Locate the cell with the specified text and output its (x, y) center coordinate. 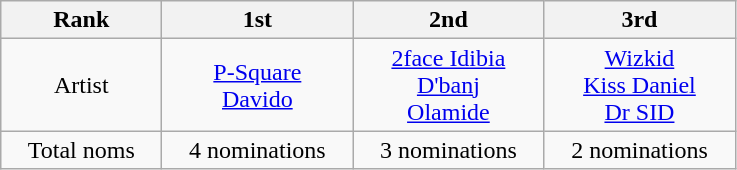
Rank (82, 20)
3 nominations (448, 150)
4 nominations (258, 150)
WizkidKiss DanielDr SID (640, 85)
2nd (448, 20)
1st (258, 20)
P-SquareDavido (258, 85)
2face IdibiaD'banjOlamide (448, 85)
Total noms (82, 150)
3rd (640, 20)
Artist (82, 85)
2 nominations (640, 150)
